Search for the cell housing the specified text and yield its [x, y] center coordinate. 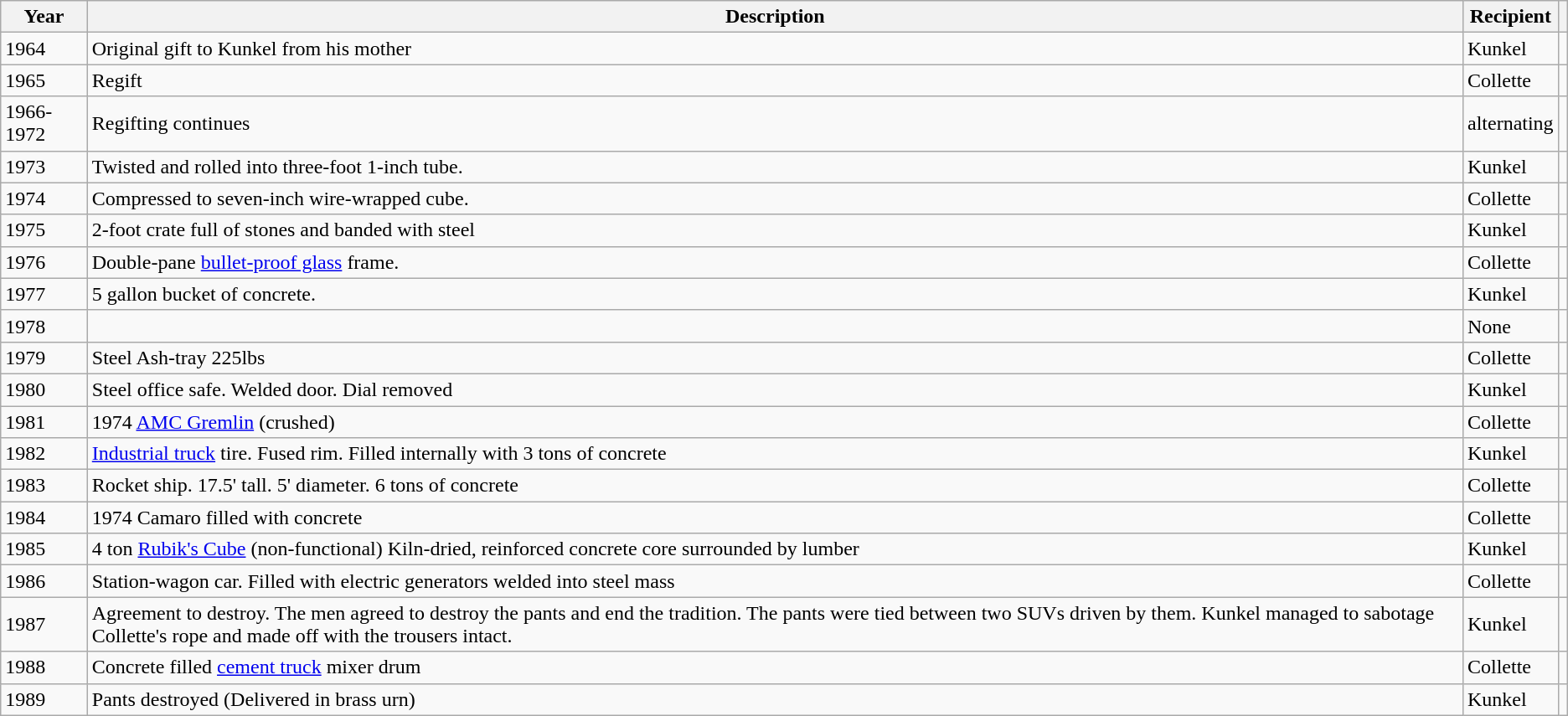
Regift [775, 80]
1985 [44, 549]
1983 [44, 486]
Description [775, 17]
1987 [44, 625]
None [1510, 326]
Pants destroyed (Delivered in brass urn) [775, 699]
1981 [44, 421]
2-foot crate full of stones and banded with steel [775, 230]
1975 [44, 230]
1973 [44, 167]
1965 [44, 80]
Industrial truck tire. Fused rim. Filled internally with 3 tons of concrete [775, 454]
1978 [44, 326]
Station-wagon car. Filled with electric generators welded into steel mass [775, 581]
Rocket ship. 17.5' tall. 5' diameter. 6 tons of concrete [775, 486]
1976 [44, 262]
1989 [44, 699]
Steel Ash-tray 225lbs [775, 358]
1986 [44, 581]
1984 [44, 518]
Year [44, 17]
Regifting continues [775, 124]
Steel office safe. Welded door. Dial removed [775, 389]
Original gift to Kunkel from his mother [775, 49]
5 gallon bucket of concrete. [775, 294]
Twisted and rolled into three-foot 1-inch tube. [775, 167]
1977 [44, 294]
Concrete filled cement truck mixer drum [775, 667]
alternating [1510, 124]
1988 [44, 667]
4 ton Rubik's Cube (non-functional) Kiln-dried, reinforced concrete core surrounded by lumber [775, 549]
1982 [44, 454]
1974 AMC Gremlin (crushed) [775, 421]
1979 [44, 358]
1980 [44, 389]
1964 [44, 49]
1966-1972 [44, 124]
1974 Camaro filled with concrete [775, 518]
1974 [44, 198]
Double-pane bullet-proof glass frame. [775, 262]
Compressed to seven-inch wire-wrapped cube. [775, 198]
Recipient [1510, 17]
